Output the (x, y) coordinate of the center of the cell containing the given text.  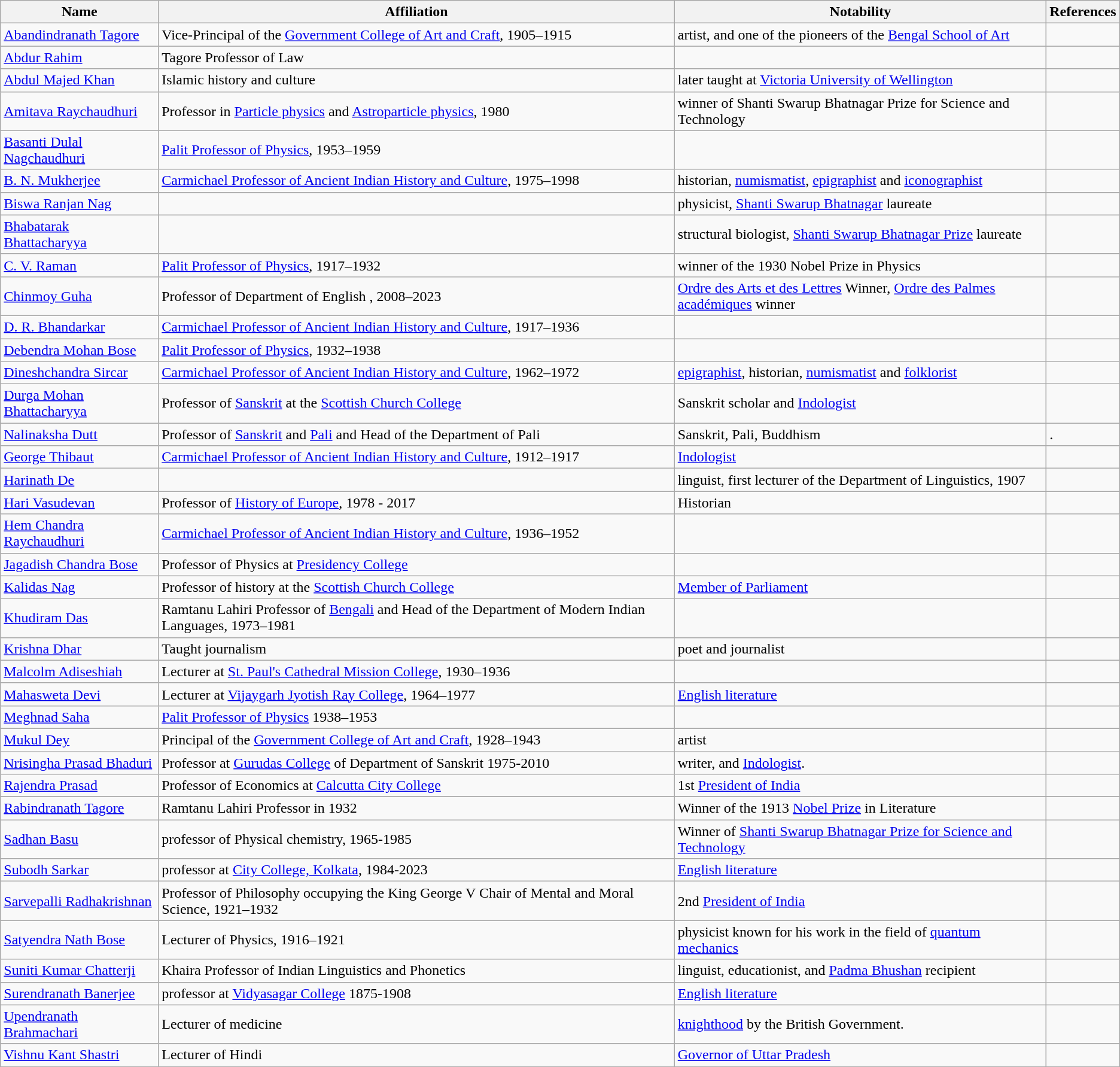
Dineshchandra Sircar (80, 373)
Professor in Particle physics and Astroparticle physics, 1980 (416, 111)
Palit Professor of Physics, 1953–1959 (416, 150)
artist (860, 740)
Carmichael Professor of Ancient Indian History and Culture, 1912–1917 (416, 457)
Professor of Sanskrit at the Scottish Church College (416, 403)
Palit Professor of Physics, 1917–1932 (416, 265)
Professor of History of Europe, 1978 - 2017 (416, 503)
Historian (860, 503)
artist, and one of the pioneers of the Bengal School of Art (860, 35)
poet and journalist (860, 649)
. (1083, 434)
Mukul Dey (80, 740)
Rajendra Prasad (80, 786)
professor of Physical chemistry, 1965-1985 (416, 839)
winner of the 1930 Nobel Prize in Physics (860, 265)
Carmichael Professor of Ancient Indian History and Culture, 1917–1936 (416, 327)
Affiliation (416, 12)
Islamic history and culture (416, 80)
Nalinaksha Dutt (80, 434)
Palit Professor of Physics 1938–1953 (416, 717)
Winner of Shanti Swarup Bhatnagar Prize for Science and Technology (860, 839)
winner of Shanti Swarup Bhatnagar Prize for Science and Technology (860, 111)
epigraphist, historian, numismatist and folklorist (860, 373)
historian, numismatist, epigraphist and iconographist (860, 181)
Professor of history at the Scottish Church College (416, 587)
Debendra Mohan Bose (80, 350)
Professor of Sanskrit and Pali and Head of the Department of Pali (416, 434)
linguist, educationist, and Padma Bhushan recipient (860, 971)
2nd President of India (860, 901)
Carmichael Professor of Ancient Indian History and Culture, 1975–1998 (416, 181)
Upendranath Brahmachari (80, 1025)
Taught journalism (416, 649)
Abdur Rahim (80, 57)
Chinmoy Guha (80, 296)
Lecturer at Vijaygarh Jyotish Ray College, 1964–1977 (416, 694)
Malcolm Adiseshiah (80, 671)
Sarvepalli Radhakrishnan (80, 901)
Lecturer of Hindi (416, 1055)
Carmichael Professor of Ancient Indian History and Culture, 1962–1972 (416, 373)
physicist, Shanti Swarup Bhatnagar laureate (860, 203)
Tagore Professor of Law (416, 57)
George Thibaut (80, 457)
Member of Parliament (860, 587)
Ramtanu Lahiri Professor of Bengali and Head of the Department of Modern Indian Languages, 1973–1981 (416, 618)
Biswa Ranjan Nag (80, 203)
B. N. Mukherjee (80, 181)
later taught at Victoria University of Wellington (860, 80)
Indologist (860, 457)
Ramtanu Lahiri Professor in 1932 (416, 808)
Amitava Raychaudhuri (80, 111)
Kalidas Nag (80, 587)
Professor at Gurudas College of Department of Sanskrit 1975-2010 (416, 763)
professor at City College, Kolkata, 1984-2023 (416, 870)
professor at Vidyasagar College 1875-1908 (416, 993)
Vice-Principal of the Government College of Art and Craft, 1905–1915 (416, 35)
Durga Mohan Bhattacharyya (80, 403)
Mahasweta Devi (80, 694)
Krishna Dhar (80, 649)
1st President of India (860, 786)
Surendranath Banerjee (80, 993)
Abdul Majed Khan (80, 80)
Vishnu Kant Shastri (80, 1055)
Professor of Department of English , 2008–2023 (416, 296)
Hari Vasudevan (80, 503)
Jagadish Chandra Bose (80, 564)
Notability (860, 12)
Ordre des Arts et des Lettres Winner, Ordre des Palmes académiques winner (860, 296)
Professor of Philosophy occupying the King George V Chair of Mental and Moral Science, 1921–1932 (416, 901)
Sanskrit, Pali, Buddhism (860, 434)
Abandindranath Tagore (80, 35)
Carmichael Professor of Ancient Indian History and Culture, 1936–1952 (416, 534)
Bhabatarak Bhattacharyya (80, 235)
Subodh Sarkar (80, 870)
knighthood by the British Government. (860, 1025)
Professor of Economics at Calcutta City College (416, 786)
Satyendra Nath Bose (80, 940)
Hem Chandra Raychaudhuri (80, 534)
structural biologist, Shanti Swarup Bhatnagar Prize laureate (860, 235)
Lecturer of Physics, 1916–1921 (416, 940)
physicist known for his work in the field of quantum mechanics (860, 940)
Palit Professor of Physics, 1932–1938 (416, 350)
References (1083, 12)
Meghnad Saha (80, 717)
Nrisingha Prasad Bhaduri (80, 763)
Sadhan Basu (80, 839)
Khudiram Das (80, 618)
Suniti Kumar Chatterji (80, 971)
Rabindranath Tagore (80, 808)
Governor of Uttar Pradesh (860, 1055)
Harinath De (80, 480)
linguist, first lecturer of the Department of Linguistics, 1907 (860, 480)
Basanti Dulal Nagchaudhuri (80, 150)
Winner of the 1913 Nobel Prize in Literature (860, 808)
Sanskrit scholar and Indologist (860, 403)
Lecturer of medicine (416, 1025)
Professor of Physics at Presidency College (416, 564)
D. R. Bhandarkar (80, 327)
Name (80, 12)
Lecturer at St. Paul's Cathedral Mission College, 1930–1936 (416, 671)
Principal of the Government College of Art and Craft, 1928–1943 (416, 740)
C. V. Raman (80, 265)
Khaira Professor of Indian Linguistics and Phonetics (416, 971)
writer, and Indologist. (860, 763)
